Capture the cell that displays the provided text and extract its (X, Y) central coordinate. 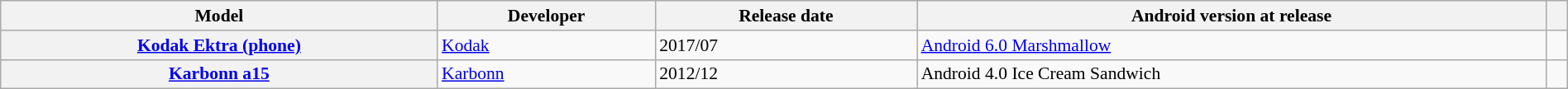
Kodak Ektra (phone) (219, 45)
2012/12 (786, 74)
Android version at release (1232, 16)
2017/07 (786, 45)
Release date (786, 16)
Android 6.0 Marshmallow (1232, 45)
Karbonn (546, 74)
Model (219, 16)
Android 4.0 Ice Cream Sandwich (1232, 74)
Developer (546, 16)
Kodak (546, 45)
Karbonn a15 (219, 74)
